Provide the (X, Y) coordinate of the cell's center where the given text is located.  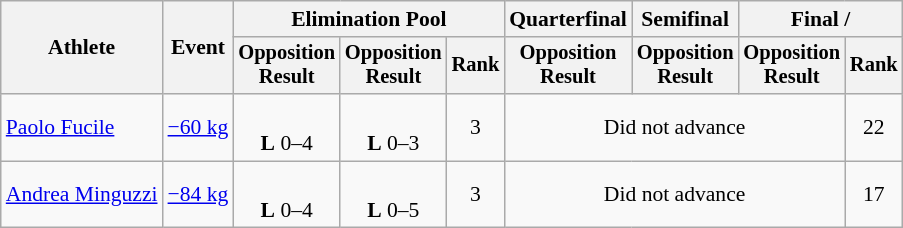
Elimination Pool (368, 19)
Paolo Fucile (82, 128)
Quarterfinal (568, 19)
Final / (820, 19)
22 (874, 128)
L 0–3 (394, 128)
−60 kg (198, 128)
17 (874, 194)
Athlete (82, 48)
L 0–5 (394, 194)
Semifinal (686, 19)
Andrea Minguzzi (82, 194)
Event (198, 48)
−84 kg (198, 194)
